From the cell containing the given text, extract its center point as [X, Y] coordinate. 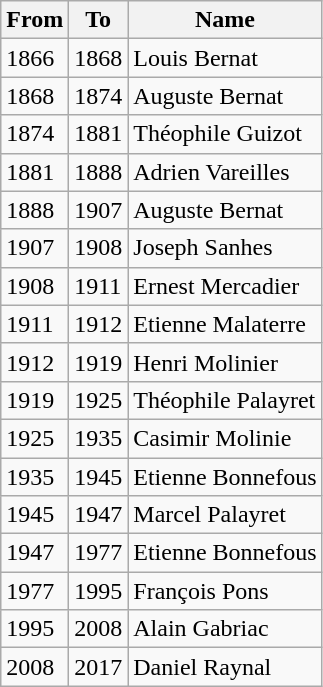
Daniel Raynal [225, 667]
Adrien Vareilles [225, 172]
From [35, 20]
Marcel Palayret [225, 515]
Ernest Mercadier [225, 286]
1866 [35, 58]
Louis Bernat [225, 58]
2017 [98, 667]
Théophile Palayret [225, 400]
François Pons [225, 591]
Name [225, 20]
To [98, 20]
Joseph Sanhes [225, 248]
Henri Molinier [225, 362]
Casimir Molinie [225, 438]
Théophile Guizot [225, 134]
Etienne Malaterre [225, 324]
Alain Gabriac [225, 629]
